Determine the [x, y] coordinate at the center of the cell enclosing the given text.  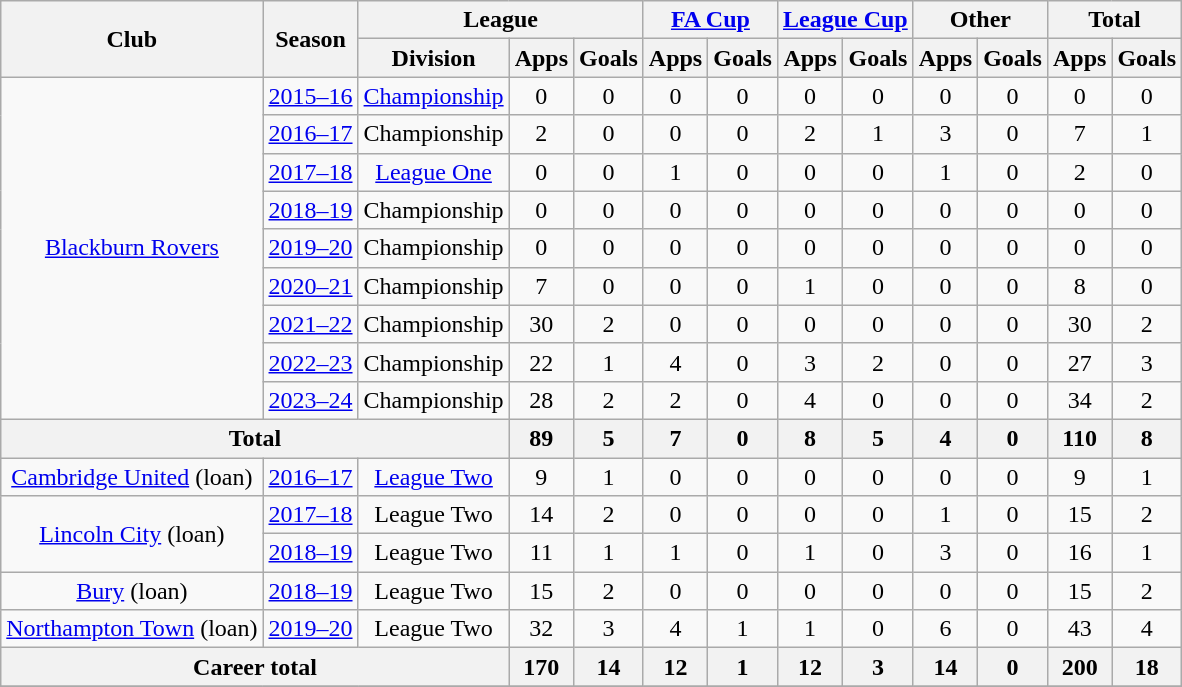
34 [1079, 400]
League Cup [845, 20]
170 [541, 667]
Blackburn Rovers [132, 248]
2023–24 [310, 400]
6 [945, 629]
200 [1079, 667]
Season [310, 39]
2015–16 [310, 96]
2022–23 [310, 362]
2021–22 [310, 324]
18 [1147, 667]
FA Cup [710, 20]
Bury (loan) [132, 591]
Other [980, 20]
89 [541, 438]
League One [434, 172]
27 [1079, 362]
Northampton Town (loan) [132, 629]
16 [1079, 553]
Cambridge United (loan) [132, 477]
11 [541, 553]
22 [541, 362]
2020–21 [310, 286]
28 [541, 400]
110 [1079, 438]
43 [1079, 629]
Division [434, 58]
Club [132, 39]
Lincoln City (loan) [132, 534]
Career total [255, 667]
League [500, 20]
32 [541, 629]
